Find where the given text appears and provide that cell's center as [X, Y] coordinate. 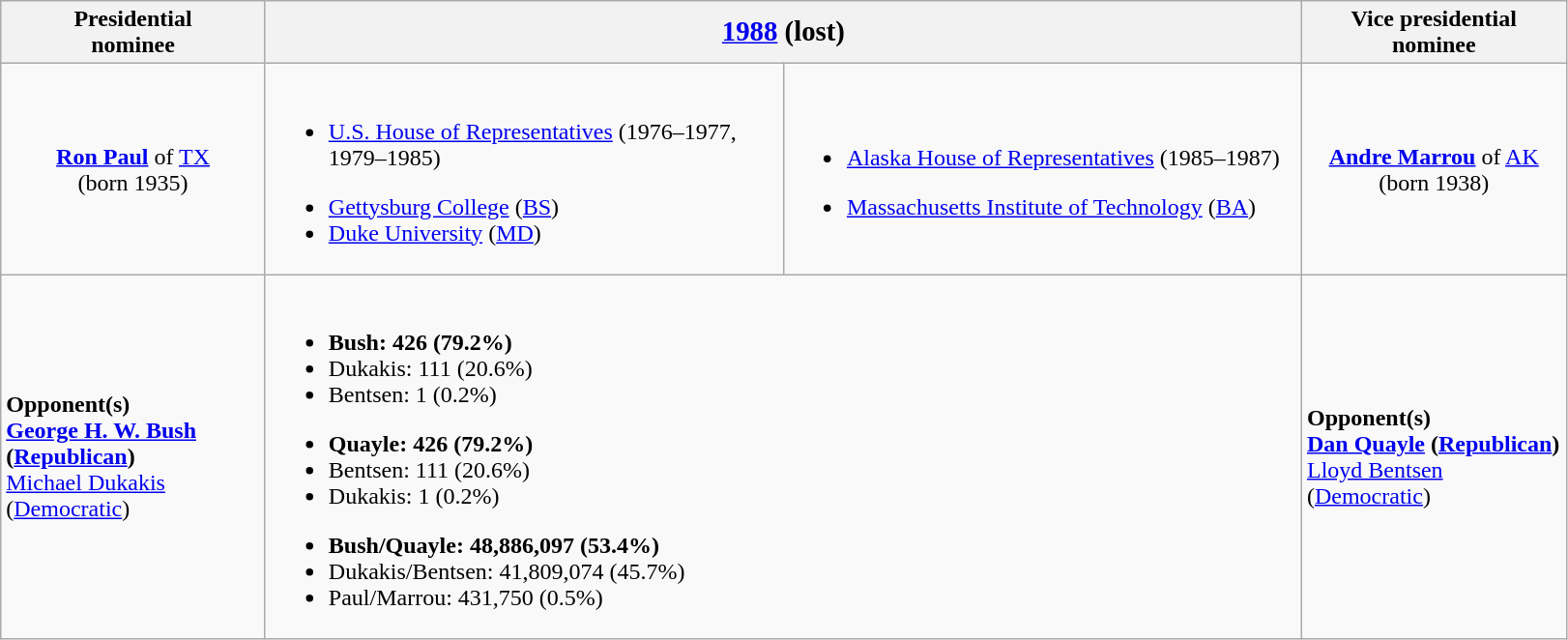
Presidentialnominee [133, 33]
Alaska House of Representatives (1985–1987)Massachusetts Institute of Technology (BA) [1042, 169]
Opponent(s)George H. W. Bush (Republican)Michael Dukakis (Democratic) [133, 456]
1988 (lost) [783, 33]
Ron Paul of TX(born 1935) [133, 169]
U.S. House of Representatives (1976–1977, 1979–1985)Gettysburg College (BS)Duke University (MD) [524, 169]
Opponent(s)Dan Quayle (Republican)Lloyd Bentsen (Democratic) [1434, 456]
Andre Marrou of AK(born 1938) [1434, 169]
Vice presidentialnominee [1434, 33]
